Search for the cell housing the specified text and yield its [x, y] center coordinate. 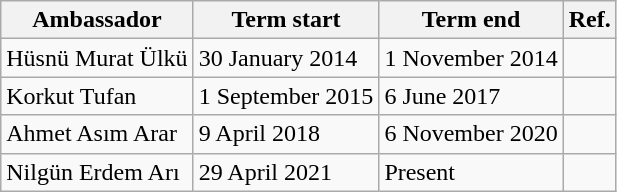
Term end [471, 20]
30 January 2014 [286, 58]
6 June 2017 [471, 96]
1 November 2014 [471, 58]
Hüsnü Murat Ülkü [97, 58]
1 September 2015 [286, 96]
Nilgün Erdem Arı [97, 172]
Present [471, 172]
Term start [286, 20]
9 April 2018 [286, 134]
Korkut Tufan [97, 96]
6 November 2020 [471, 134]
29 April 2021 [286, 172]
Ambassador [97, 20]
Ahmet Asım Arar [97, 134]
Ref. [590, 20]
